Extract the [X, Y] coordinate from the center of the cell holding the provided text.  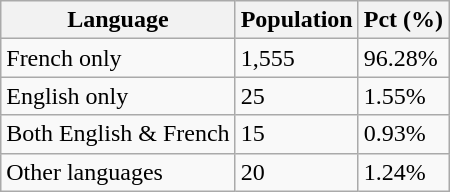
French only [118, 58]
15 [296, 134]
English only [118, 96]
Language [118, 20]
20 [296, 172]
1.24% [403, 172]
1.55% [403, 96]
Population [296, 20]
Pct (%) [403, 20]
25 [296, 96]
0.93% [403, 134]
96.28% [403, 58]
1,555 [296, 58]
Both English & French [118, 134]
Other languages [118, 172]
